Locate the cell with the specified text and output its (X, Y) center coordinate. 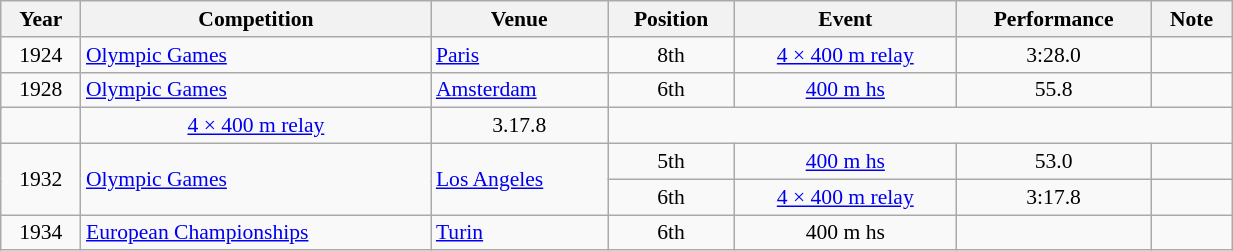
3:28.0 (1054, 55)
Turin (520, 233)
Paris (520, 55)
Venue (520, 19)
1924 (41, 55)
Note (1191, 19)
55.8 (1054, 90)
Event (846, 19)
Los Angeles (520, 180)
5th (672, 162)
European Championships (256, 233)
Position (672, 19)
1934 (41, 233)
Year (41, 19)
53.0 (1054, 162)
Amsterdam (520, 90)
Competition (256, 19)
Performance (1054, 19)
8th (672, 55)
3.17.8 (520, 126)
1932 (41, 180)
3:17.8 (1054, 197)
1928 (41, 90)
